Search for the cell housing the specified text and yield its (x, y) center coordinate. 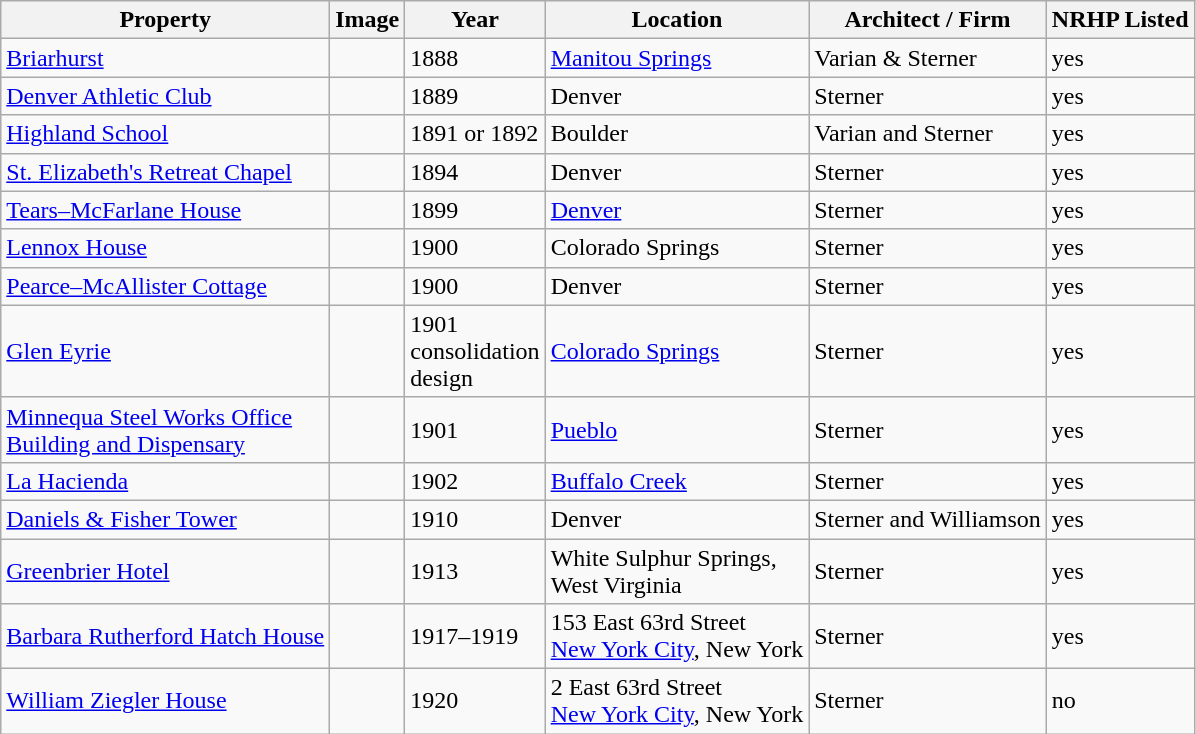
Image (368, 20)
Greenbrier Hotel (166, 570)
Denver Athletic Club (166, 96)
Tears–McFarlane House (166, 210)
Varian and Sterner (928, 134)
Briarhurst (166, 58)
Boulder (677, 134)
Lennox House (166, 248)
Highland School (166, 134)
Buffalo Creek (677, 481)
Location (677, 20)
no (1120, 702)
Pearce–McAllister Cottage (166, 286)
Daniels & Fisher Tower (166, 519)
1894 (475, 172)
Year (475, 20)
La Hacienda (166, 481)
William Ziegler House (166, 702)
Manitou Springs (677, 58)
Minnequa Steel Works Office Building and Dispensary (166, 430)
1889 (475, 96)
Barbara Rutherford Hatch House (166, 636)
1920 (475, 702)
1913 (475, 570)
2 East 63rd StreetNew York City, New York (677, 702)
1901 consolidation design (475, 351)
Sterner and Williamson (928, 519)
NRHP Listed (1120, 20)
1910 (475, 519)
1891 or 1892 (475, 134)
1888 (475, 58)
Varian & Sterner (928, 58)
1917–1919 (475, 636)
1899 (475, 210)
Property (166, 20)
Pueblo (677, 430)
Glen Eyrie (166, 351)
1902 (475, 481)
153 East 63rd Street New York City, New York (677, 636)
Architect / Firm (928, 20)
St. Elizabeth's Retreat Chapel (166, 172)
1901 (475, 430)
White Sulphur Springs, West Virginia (677, 570)
